Return the (X, Y) coordinate for the center point of the cell that contains the specified text.  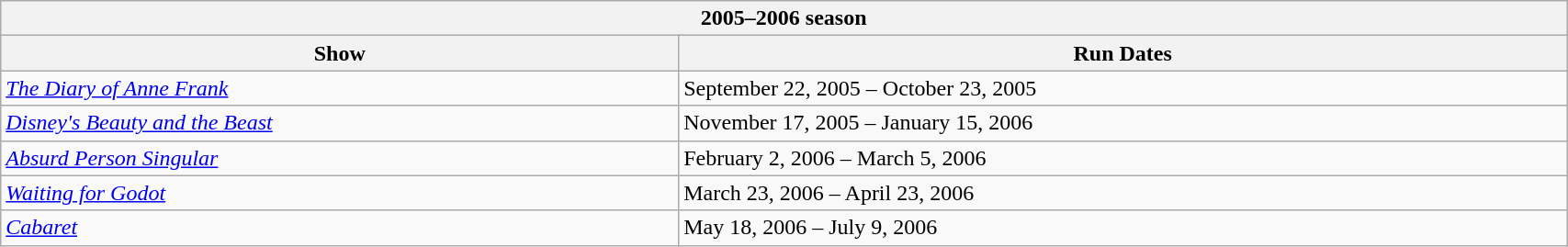
Absurd Person Singular (340, 158)
2005–2006 season (784, 18)
September 22, 2005 – October 23, 2005 (1122, 88)
Waiting for Godot (340, 193)
May 18, 2006 – July 9, 2006 (1122, 228)
The Diary of Anne Frank (340, 88)
Run Dates (1122, 53)
Disney's Beauty and the Beast (340, 123)
Cabaret (340, 228)
March 23, 2006 – April 23, 2006 (1122, 193)
November 17, 2005 – January 15, 2006 (1122, 123)
Show (340, 53)
February 2, 2006 – March 5, 2006 (1122, 158)
